Search for the cell housing the specified text and yield its (x, y) center coordinate. 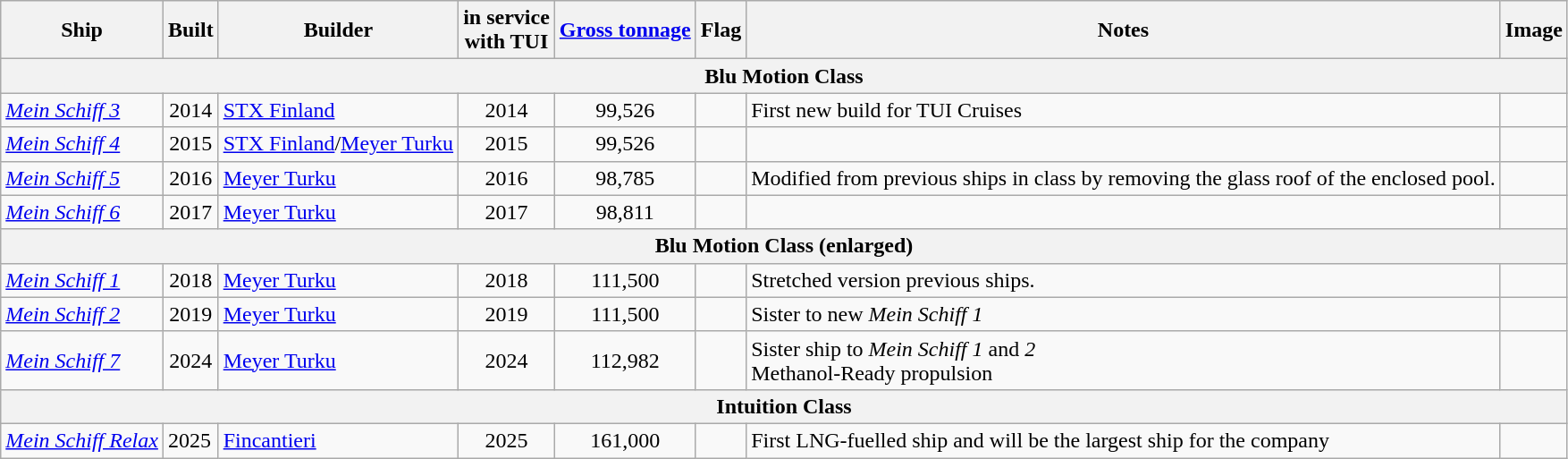
STX Finland (338, 110)
STX Finland/Meyer Turku (338, 144)
Builder (338, 30)
Modified from previous ships in class by removing the glass roof of the enclosed pool. (1124, 178)
Blu Motion Class (785, 76)
Intuition Class (785, 406)
Mein Schiff 7 (82, 360)
in servicewith TUI (507, 30)
Image (1534, 30)
98,811 (625, 212)
Notes (1124, 30)
Blu Motion Class (enlarged) (785, 246)
Mein Schiff 2 (82, 314)
Mein Schiff 5 (82, 178)
Mein Schiff 1 (82, 280)
Mein Schiff 4 (82, 144)
112,982 (625, 360)
Fincantieri (338, 440)
Mein Schiff 6 (82, 212)
First new build for TUI Cruises (1124, 110)
Sister to new Mein Schiff 1 (1124, 314)
Stretched version previous ships. (1124, 280)
Ship (82, 30)
Flag (721, 30)
Built (190, 30)
Mein Schiff 3 (82, 110)
First LNG-fuelled ship and will be the largest ship for the company (1124, 440)
Gross tonnage (625, 30)
Sister ship to Mein Schiff 1 and 2Methanol-Ready propulsion (1124, 360)
98,785 (625, 178)
Mein Schiff Relax (82, 440)
161,000 (625, 440)
